Find where the given text appears and provide that cell's center as [x, y] coordinate. 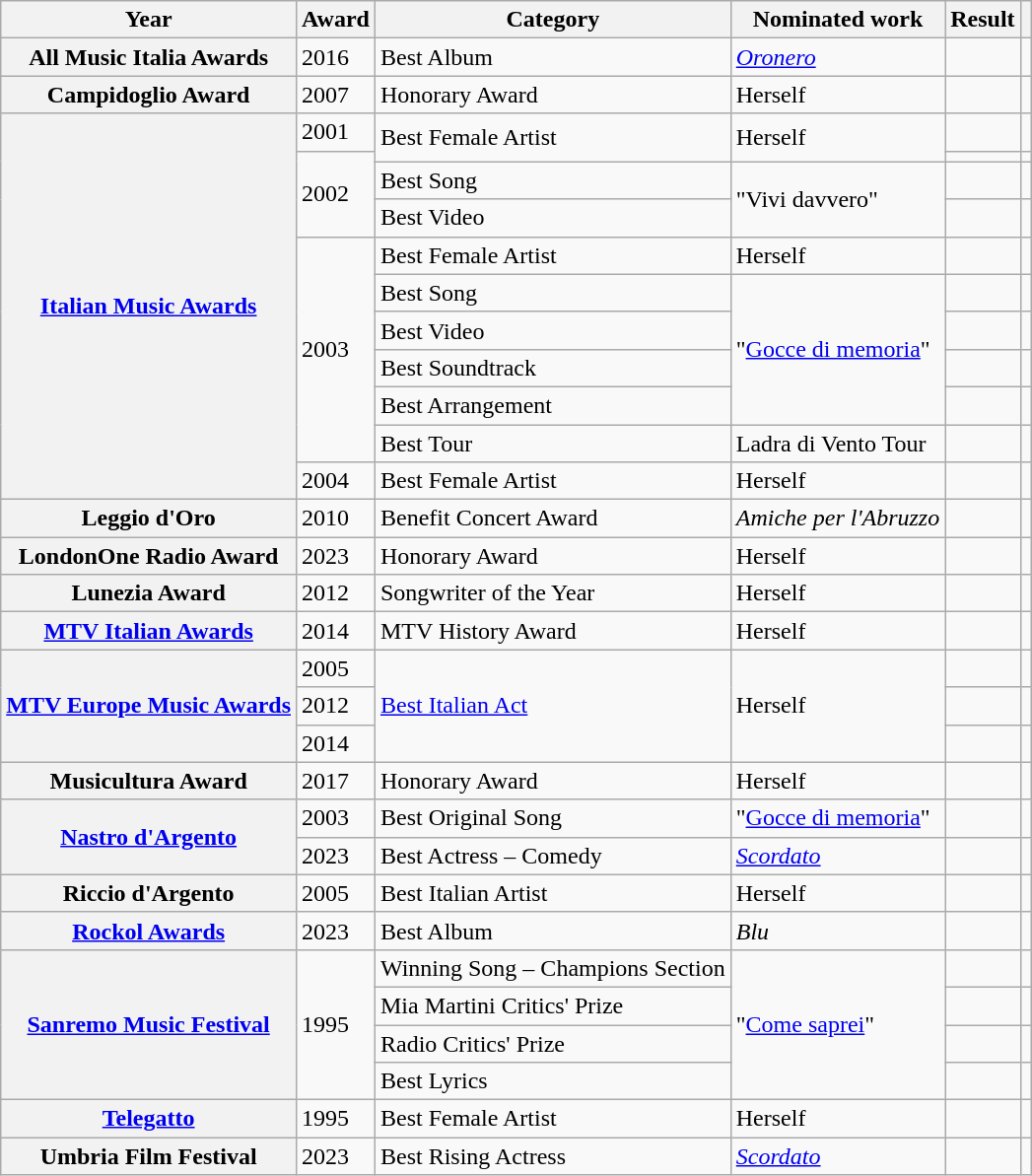
2017 [336, 781]
MTV Europe Music Awards [149, 706]
MTV Italian Awards [149, 631]
2016 [336, 57]
Mia Martini Critics' Prize [552, 1005]
Best Lyrics [552, 1081]
Blu [838, 931]
Riccio d'Argento [149, 893]
Radio Critics' Prize [552, 1044]
Best Italian Artist [552, 893]
Best Original Song [552, 818]
Winning Song – Champions Section [552, 968]
2002 [336, 193]
Rockol Awards [149, 931]
Best Soundtrack [552, 368]
Songwriter of the Year [552, 593]
Telegatto [149, 1119]
Musicultura Award [149, 781]
2001 [336, 132]
Nastro d'Argento [149, 837]
Nominated work [838, 20]
Italian Music Awards [149, 307]
2007 [336, 95]
Oronero [838, 57]
"Come saprei" [838, 1024]
Year [149, 20]
Award [336, 20]
Campidoglio Award [149, 95]
Best Italian Act [552, 706]
Best Tour [552, 443]
All Music Italia Awards [149, 57]
Leggio d'Oro [149, 519]
Benefit Concert Award [552, 519]
Amiche per l'Abruzzo [838, 519]
"Vivi davvero" [838, 199]
2010 [336, 519]
2004 [336, 481]
Umbria Film Festival [149, 1156]
Best Arrangement [552, 405]
Result [983, 20]
Category [552, 20]
Sanremo Music Festival [149, 1024]
Lunezia Award [149, 593]
Ladra di Vento Tour [838, 443]
LondonOne Radio Award [149, 556]
MTV History Award [552, 631]
Best Actress – Comedy [552, 856]
Best Rising Actress [552, 1156]
